For the text-containing cell, return its midpoint in (X, Y) coordinate format. 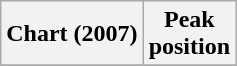
Chart (2007) (72, 34)
Peakposition (189, 34)
